Provide the (X, Y) coordinate of the cell's center where the given text is located.  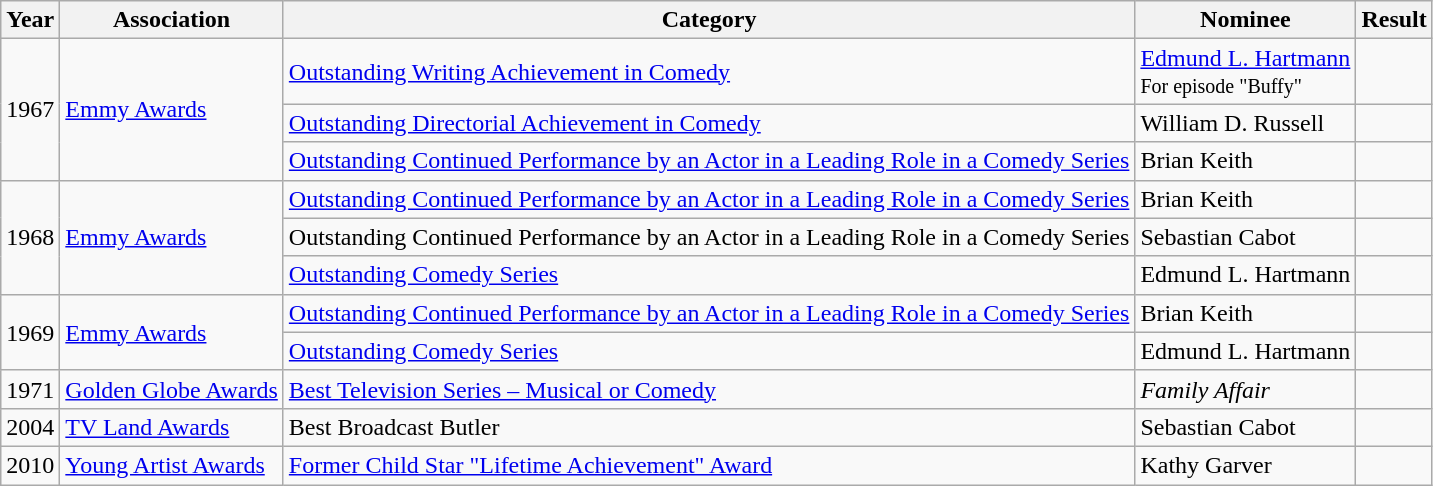
2010 (30, 465)
Result (1394, 20)
Year (30, 20)
Outstanding Directorial Achievement in Comedy (709, 123)
Best Television Series – Musical or Comedy (709, 389)
1971 (30, 389)
Best Broadcast Butler (709, 427)
1968 (30, 237)
Golden Globe Awards (172, 389)
Association (172, 20)
TV Land Awards (172, 427)
William D. Russell (1246, 123)
1967 (30, 110)
Kathy Garver (1246, 465)
Category (709, 20)
Young Artist Awards (172, 465)
Former Child Star "Lifetime Achievement" Award (709, 465)
Outstanding Writing Achievement in Comedy (709, 72)
Family Affair (1246, 389)
2004 (30, 427)
1969 (30, 332)
Nominee (1246, 20)
Edmund L. HartmannFor episode "Buffy" (1246, 72)
